For the text-containing cell, return its midpoint in (x, y) coordinate format. 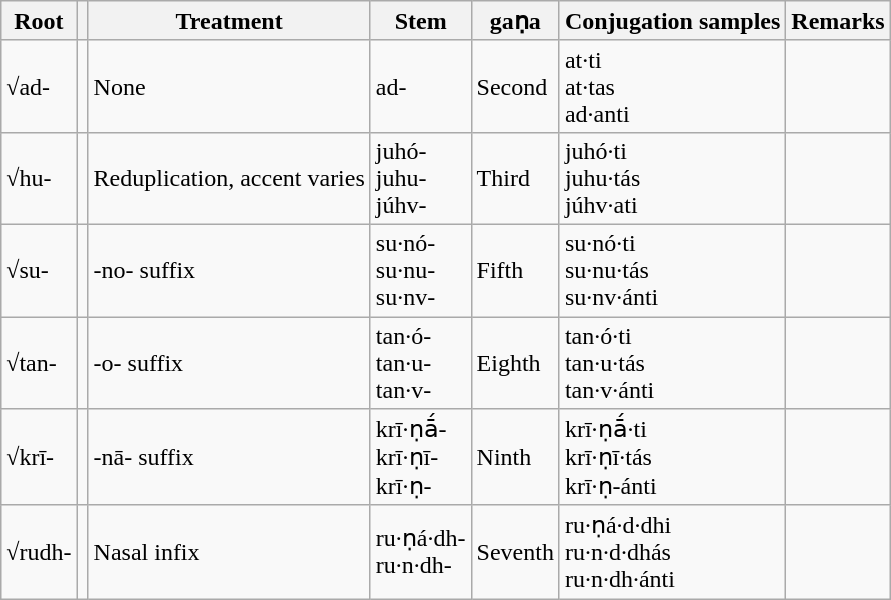
√rudh- (39, 552)
√hu- (39, 178)
krī·ṇā́- krī·ṇī- krī·ṇ- (420, 458)
Second (515, 86)
krī·ṇā́·ti krī·ṇī·tás krī·ṇ-ánti (672, 458)
ru·ṇá·d·dhi ru·n·d·dhás ru·n·dh·ánti (672, 552)
None (229, 86)
Conjugation samples (672, 21)
ru·ṇá·dh- ru·n·dh- (420, 552)
su·nó- su·nu- su·nv- (420, 270)
su·nó·ti su·nu·tás su·nv·ánti (672, 270)
Nasal infix (229, 552)
-o- suffix (229, 362)
-nā- suffix (229, 458)
ad- (420, 86)
tan·ó- tan·u- tan·v- (420, 362)
gaṇa (515, 21)
Remarks (838, 21)
-no- suffix (229, 270)
√ad- (39, 86)
at·ti at·tas ad·anti (672, 86)
juhó- juhu- júhv- (420, 178)
Ninth (515, 458)
Reduplication, accent varies (229, 178)
√tan- (39, 362)
Third (515, 178)
tan·ó·ti tan·u·tás tan·v·ánti (672, 362)
Eighth (515, 362)
Fifth (515, 270)
√su- (39, 270)
Stem (420, 21)
Root (39, 21)
Seventh (515, 552)
juhó·ti juhu·tás júhv·ati (672, 178)
Treatment (229, 21)
√krī- (39, 458)
